Extract the (X, Y) coordinate from the center of the cell holding the provided text.  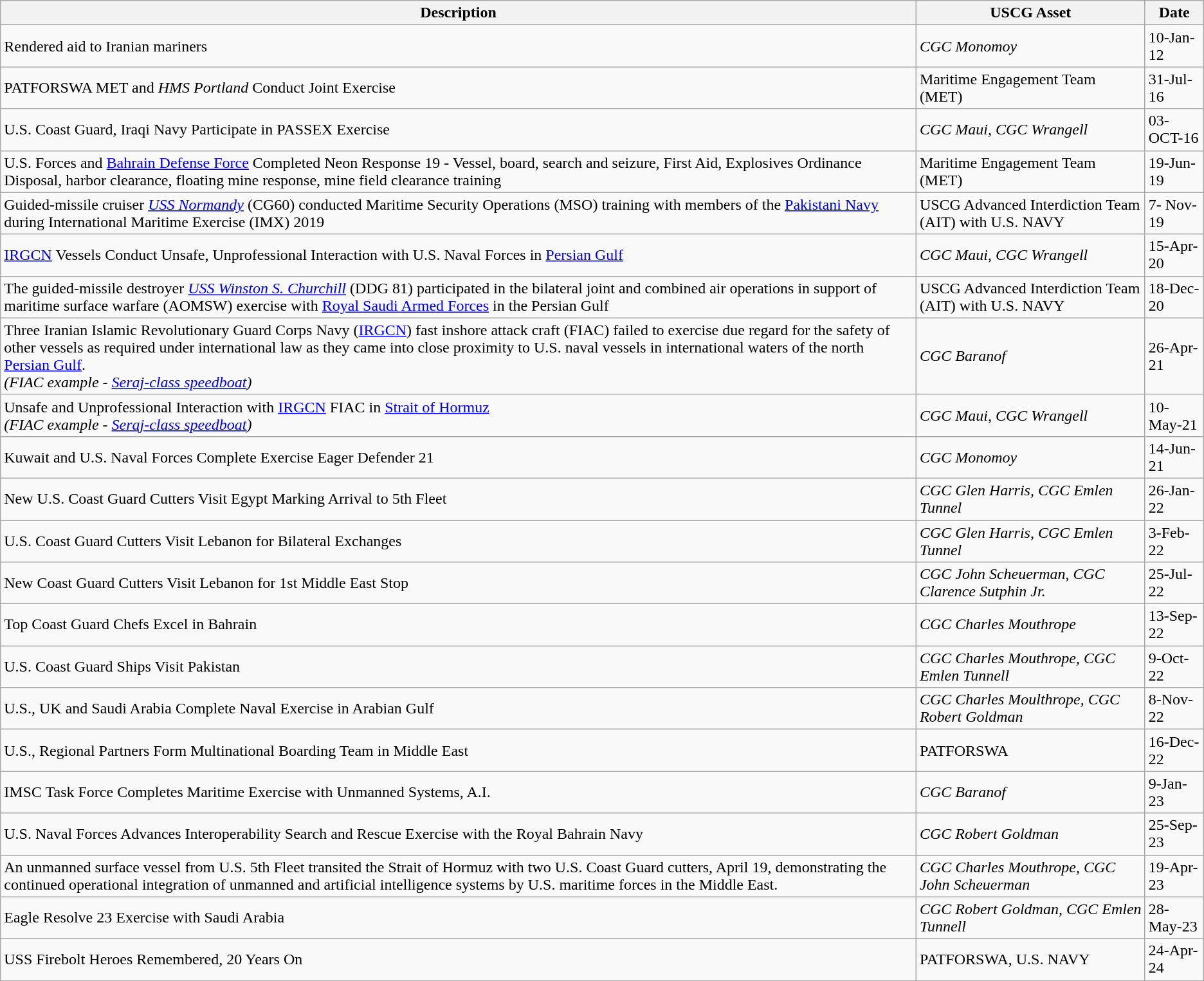
USCG Asset (1030, 13)
8-Nov-22 (1174, 709)
PATFORSWA (1030, 750)
10-May-21 (1174, 416)
19-Apr-23 (1174, 876)
Kuwait and U.S. Naval Forces Complete Exercise Eager Defender 21 (459, 457)
16-Dec-22 (1174, 750)
CGC Charles Moulthrope, CGC Robert Goldman (1030, 709)
19-Jun-19 (1174, 171)
New Coast Guard Cutters Visit Lebanon for 1st Middle East Stop (459, 583)
U.S., Regional Partners Form Multinational Boarding Team in Middle East (459, 750)
14-Jun-21 (1174, 457)
03-OCT-16 (1174, 130)
9-Oct-22 (1174, 666)
Unsafe and Unprofessional Interaction with IRGCN FIAC in Strait of Hormuz(FIAC example - Seraj-class speedboat) (459, 416)
13-Sep-22 (1174, 625)
31-Jul-16 (1174, 87)
26-Jan-22 (1174, 499)
U.S., UK and Saudi Arabia Complete Naval Exercise in Arabian Gulf (459, 709)
Date (1174, 13)
7- Nov-19 (1174, 214)
CGC Charles Mouthrope, CGC John Scheuerman (1030, 876)
25-Sep-23 (1174, 834)
U.S. Coast Guard, Iraqi Navy Participate in PASSEX Exercise (459, 130)
3-Feb-22 (1174, 540)
28-May-23 (1174, 917)
PATFORSWA, U.S. NAVY (1030, 960)
10-Jan-12 (1174, 46)
U.S. Naval Forces Advances Interoperability Search and Rescue Exercise with the Royal Bahrain Navy (459, 834)
24-Apr-24 (1174, 960)
15-Apr-20 (1174, 255)
CGC Robert Goldman, CGC Emlen Tunnell (1030, 917)
Top Coast Guard Chefs Excel in Bahrain (459, 625)
25-Jul-22 (1174, 583)
U.S. Coast Guard Cutters Visit Lebanon for Bilateral Exchanges (459, 540)
CGC Charles Mouthrope (1030, 625)
CGC Robert Goldman (1030, 834)
26-Apr-21 (1174, 356)
PATFORSWA MET and HMS Portland Conduct Joint Exercise (459, 87)
CGC Charles Mouthrope, CGC Emlen Tunnell (1030, 666)
Eagle Resolve 23 Exercise with Saudi Arabia (459, 917)
Description (459, 13)
9-Jan-23 (1174, 793)
CGC John Scheuerman, CGC Clarence Sutphin Jr. (1030, 583)
Rendered aid to Iranian mariners (459, 46)
New U.S. Coast Guard Cutters Visit Egypt Marking Arrival to 5th Fleet (459, 499)
USS Firebolt Heroes Remembered, 20 Years On (459, 960)
IRGCN Vessels Conduct Unsafe, Unprofessional Interaction with U.S. Naval Forces in Persian Gulf (459, 255)
U.S. Coast Guard Ships Visit Pakistan (459, 666)
IMSC Task Force Completes Maritime Exercise with Unmanned Systems, A.I. (459, 793)
18-Dec-20 (1174, 297)
